Identify which cell holds the provided text, then report its [x, y] central coordinate. 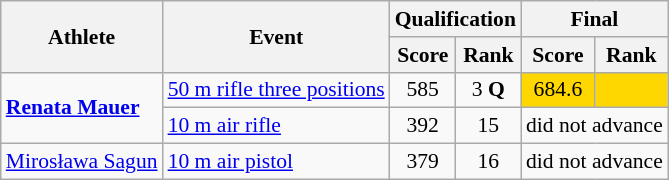
379 [423, 162]
50 m rifle three positions [276, 90]
16 [488, 162]
684.6 [558, 90]
Mirosława Sagun [82, 162]
Athlete [82, 36]
10 m air pistol [276, 162]
3 Q [488, 90]
392 [423, 126]
Qualification [456, 19]
585 [423, 90]
10 m air rifle [276, 126]
Event [276, 36]
15 [488, 126]
Final [594, 19]
Renata Mauer [82, 108]
